Detect which cell encompasses the target text, then output its [X, Y] center coordinate. 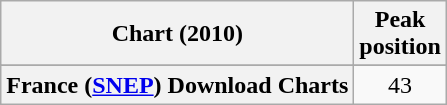
Peakposition [400, 34]
43 [400, 85]
Chart (2010) [178, 34]
France (SNEP) Download Charts [178, 85]
